Provide the [x, y] coordinate of the cell's center where the given text is located.  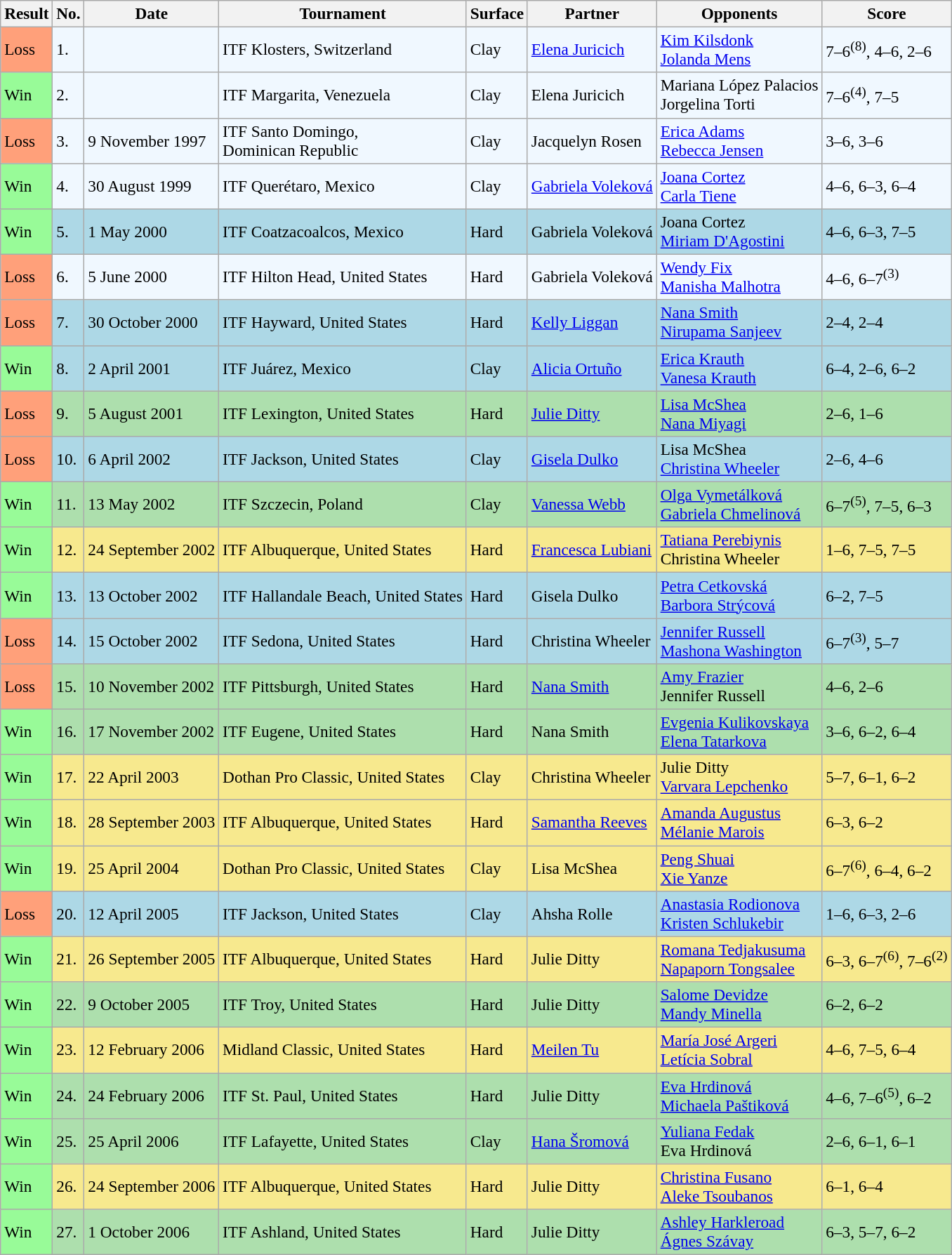
ITF Szczecin, Poland [343, 504]
24 September 2002 [152, 550]
12. [69, 550]
ITF Pittsburgh, United States [343, 686]
ITF Ashland, United States [343, 1231]
Tournament [343, 13]
María José Argeri Letícia Sobral [739, 1050]
Meilen Tu [592, 1050]
Surface [497, 13]
ITF Lafayette, United States [343, 1141]
30 October 2000 [152, 323]
Date [152, 13]
25 April 2004 [152, 868]
14. [69, 640]
9 November 1997 [152, 140]
1. [69, 49]
22 April 2003 [152, 778]
ITF Coatzacoalcos, Mexico [343, 232]
1 May 2000 [152, 232]
16. [69, 731]
Lisa McShea Nana Miyagi [739, 413]
Salome Devidze Mandy Minella [739, 1004]
3–6, 3–6 [887, 140]
6–3, 5–7, 6–2 [887, 1231]
Eva Hrdinová Michaela Paštiková [739, 1095]
1 October 2006 [152, 1231]
6–7(5), 7–5, 6–3 [887, 504]
11. [69, 504]
5–7, 6–1, 6–2 [887, 778]
12 April 2005 [152, 914]
15 October 2002 [152, 640]
19. [69, 868]
25 April 2006 [152, 1141]
10. [69, 459]
4–6, 6–3, 6–4 [887, 185]
ITF Hayward, United States [343, 323]
Erica Adams Rebecca Jensen [739, 140]
Erica Krauth Vanesa Krauth [739, 368]
4–6, 7–6(5), 6–2 [887, 1095]
ITF Margarita, Venezuela [343, 95]
23. [69, 1050]
Peng Shuai Xie Yanze [739, 868]
5 August 2001 [152, 413]
10 November 2002 [152, 686]
6–7(6), 6–4, 6–2 [887, 868]
2. [69, 95]
Kelly Liggan [592, 323]
Hana Šromová [592, 1141]
Olga Vymetálková Gabriela Chmelinová [739, 504]
4–6, 6–3, 7–5 [887, 232]
ITF Hilton Head, United States [343, 277]
2 April 2001 [152, 368]
Amanda Augustus Mélanie Marois [739, 823]
2–6, 1–6 [887, 413]
9 October 2005 [152, 1004]
6–2, 7–5 [887, 595]
17. [69, 778]
8. [69, 368]
7. [69, 323]
Christina Fusano Aleke Tsoubanos [739, 1186]
9. [69, 413]
Alicia Ortuño [592, 368]
7–6(8), 4–6, 2–6 [887, 49]
ITF St. Paul, United States [343, 1095]
6–2, 6–2 [887, 1004]
Evgenia Kulikovskaya Elena Tatarkova [739, 731]
15. [69, 686]
6–3, 6–2 [887, 823]
No. [69, 13]
Ashley Harkleroad Ágnes Szávay [739, 1231]
ITF Sedona, United States [343, 640]
5. [69, 232]
18. [69, 823]
2–4, 2–4 [887, 323]
26. [69, 1186]
1–6, 7–5, 7–5 [887, 550]
6–4, 2–6, 6–2 [887, 368]
5 June 2000 [152, 277]
4–6, 7–5, 6–4 [887, 1050]
ITF Troy, United States [343, 1004]
Amy Frazier Jennifer Russell [739, 686]
Wendy Fix Manisha Malhotra [739, 277]
13 May 2002 [152, 504]
Jacquelyn Rosen [592, 140]
ITF Querétaro, Mexico [343, 185]
Opponents [739, 13]
Midland Classic, United States [343, 1050]
30 August 1999 [152, 185]
6–7(3), 5–7 [887, 640]
Samantha Reeves [592, 823]
Julie Ditty Varvara Lepchenko [739, 778]
4–6, 6–7(3) [887, 277]
7–6(4), 7–5 [887, 95]
Anastasia Rodionova Kristen Schlukebir [739, 914]
ITF Hallandale Beach, United States [343, 595]
Jennifer Russell Mashona Washington [739, 640]
3. [69, 140]
2–6, 4–6 [887, 459]
26 September 2005 [152, 959]
13. [69, 595]
2–6, 6–1, 6–1 [887, 1141]
6–1, 6–4 [887, 1186]
28 September 2003 [152, 823]
Lisa McShea [592, 868]
3–6, 6–2, 6–4 [887, 731]
Nana Smith Nirupama Sanjeev [739, 323]
24 September 2006 [152, 1186]
Tatiana Perebiynis Christina Wheeler [739, 550]
Mariana López Palacios Jorgelina Torti [739, 95]
Romana Tedjakusuma Napaporn Tongsalee [739, 959]
Kim Kilsdonk Jolanda Mens [739, 49]
6 April 2002 [152, 459]
Lisa McShea Christina Wheeler [739, 459]
Partner [592, 13]
12 February 2006 [152, 1050]
24 February 2006 [152, 1095]
ITF Juárez, Mexico [343, 368]
6. [69, 277]
Petra Cetkovská Barbora Strýcová [739, 595]
22. [69, 1004]
17 November 2002 [152, 731]
20. [69, 914]
Vanessa Webb [592, 504]
Joana Cortez Carla Tiene [739, 185]
Score [887, 13]
4–6, 2–6 [887, 686]
1–6, 6–3, 2–6 [887, 914]
21. [69, 959]
Ahsha Rolle [592, 914]
25. [69, 1141]
Joana Cortez Miriam D'Agostini [739, 232]
24. [69, 1095]
13 October 2002 [152, 595]
Result [27, 13]
ITF Klosters, Switzerland [343, 49]
ITF Lexington, United States [343, 413]
ITF Eugene, United States [343, 731]
6–3, 6–7(6), 7–6(2) [887, 959]
Francesca Lubiani [592, 550]
27. [69, 1231]
ITF Santo Domingo, Dominican Republic [343, 140]
Yuliana Fedak Eva Hrdinová [739, 1141]
4. [69, 185]
